Detect which cell encompasses the target text, then output its (X, Y) center coordinate. 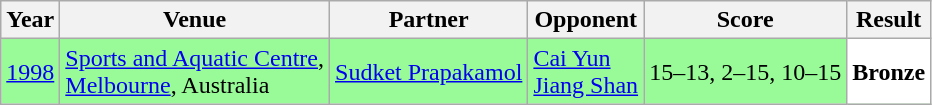
Cai Yun Jiang Shan (586, 72)
Bronze (889, 72)
Partner (429, 20)
Sudket Prapakamol (429, 72)
Sports and Aquatic Centre,Melbourne, Australia (195, 72)
1998 (30, 72)
Year (30, 20)
Venue (195, 20)
Result (889, 20)
15–13, 2–15, 10–15 (746, 72)
Opponent (586, 20)
Score (746, 20)
